Provide the (x, y) coordinate of the cell's center where the given text is located.  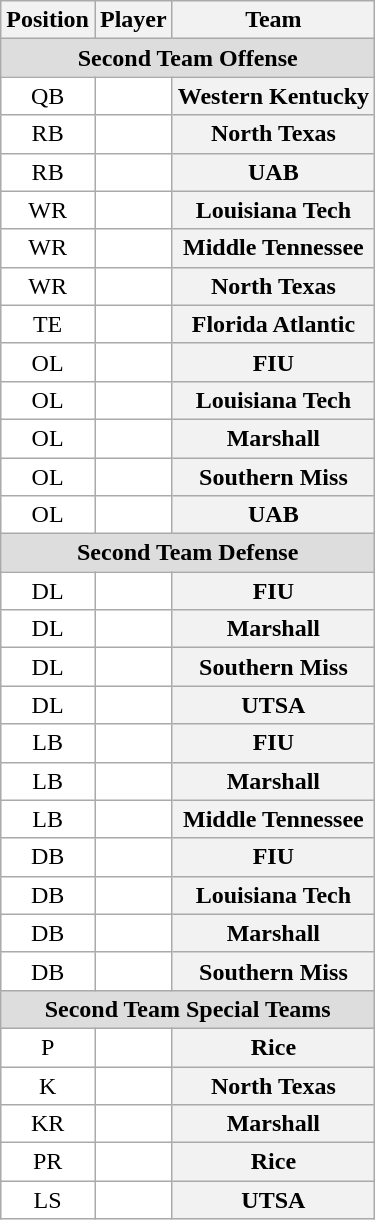
Florida Atlantic (273, 324)
P (48, 1047)
K (48, 1085)
KR (48, 1124)
PR (48, 1162)
QB (48, 96)
Position (48, 20)
TE (48, 324)
Second Team Offense (188, 58)
Second Team Defense (188, 553)
Team (273, 20)
Player (133, 20)
LS (48, 1200)
Second Team Special Teams (188, 1009)
Western Kentucky (273, 96)
